Determine the [X, Y] coordinate at the center of the cell enclosing the given text.  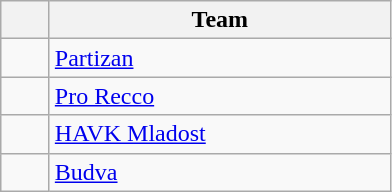
HAVK Mladost [220, 134]
Team [220, 20]
Budva [220, 172]
Partizan [220, 58]
Pro Recco [220, 96]
